Return [X, Y] of the center of cell containing provided text 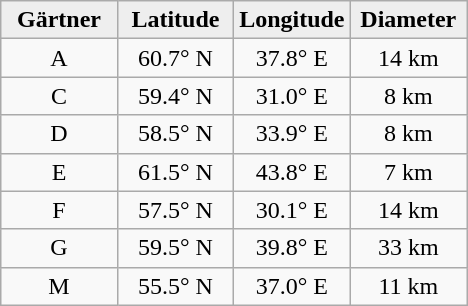
Diameter [408, 20]
60.7° N [175, 58]
C [59, 96]
30.1° E [292, 210]
M [59, 286]
33 km [408, 248]
43.8° E [292, 172]
E [59, 172]
F [59, 210]
Gärtner [59, 20]
59.5° N [175, 248]
58.5° N [175, 134]
G [59, 248]
37.0° E [292, 286]
Longitude [292, 20]
Latitude [175, 20]
39.8° E [292, 248]
33.9° E [292, 134]
57.5° N [175, 210]
61.5° N [175, 172]
A [59, 58]
D [59, 134]
59.4° N [175, 96]
11 km [408, 286]
37.8° E [292, 58]
31.0° E [292, 96]
7 km [408, 172]
55.5° N [175, 286]
